Determine the [x, y] coordinate at the center of the cell enclosing the given text.  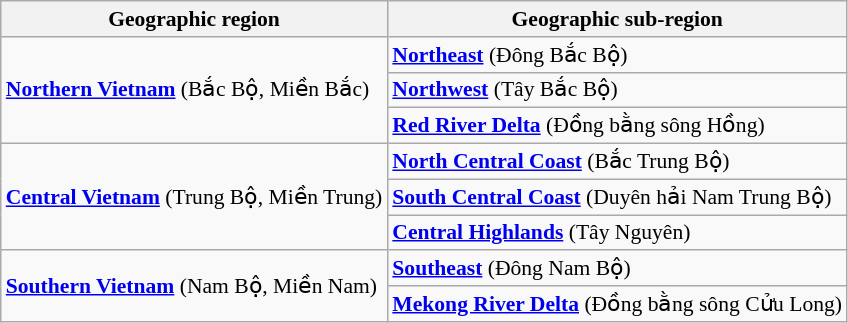
South Central Coast (Duyên hải Nam Trung Bộ) [617, 197]
Geographic sub-region [617, 19]
Northwest (Tây Bắc Bộ) [617, 90]
Southeast (Đông Nam Bộ) [617, 269]
Central Highlands (Tây Nguyên) [617, 233]
Geographic region [194, 19]
Mekong River Delta (Đồng bằng sông Cửu Long) [617, 304]
Northeast (Đông Bắc Bộ) [617, 55]
Central Vietnam (Trung Bộ, Miền Trung) [194, 198]
Southern Vietnam (Nam Bộ, Miền Nam) [194, 286]
North Central Coast (Bắc Trung Bộ) [617, 162]
Red River Delta (Đồng bằng sông Hồng) [617, 126]
Northern Vietnam (Bắc Bộ, Miền Bắc) [194, 90]
